Pinpoint the cell where the given text exists, returning its (X, Y) midpoint coordinate. 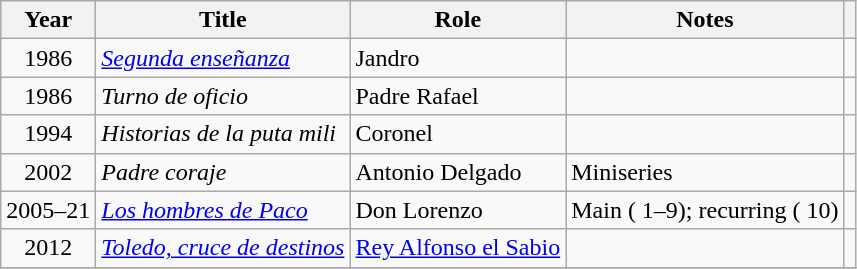
Rey Alfonso el Sabio (458, 248)
Padre Rafael (458, 96)
Los hombres de Paco (223, 210)
Don Lorenzo (458, 210)
1994 (48, 134)
Turno de oficio (223, 96)
Coronel (458, 134)
Year (48, 20)
Notes (705, 20)
Miniseries (705, 172)
Padre coraje (223, 172)
Jandro (458, 58)
Toledo, cruce de destinos (223, 248)
2012 (48, 248)
Title (223, 20)
Role (458, 20)
Historias de la puta mili (223, 134)
Antonio Delgado (458, 172)
2005–21 (48, 210)
2002 (48, 172)
Segunda enseñanza (223, 58)
Main ( 1–9); recurring ( 10) (705, 210)
